Determine the (X, Y) coordinate at the center of the cell enclosing the given text.  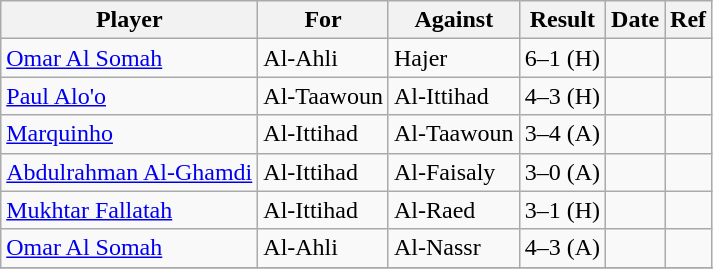
3–4 (A) (562, 134)
4–3 (H) (562, 96)
Date (636, 20)
4–3 (A) (562, 248)
Al-Raed (454, 210)
Al-Faisaly (454, 172)
Ref (688, 20)
Abdulrahman Al-Ghamdi (130, 172)
Hajer (454, 58)
Marquinho (130, 134)
3–0 (A) (562, 172)
6–1 (H) (562, 58)
For (324, 20)
Result (562, 20)
Paul Alo'o (130, 96)
Against (454, 20)
Player (130, 20)
Al-Nassr (454, 248)
Mukhtar Fallatah (130, 210)
3–1 (H) (562, 210)
